Output the (X, Y) coordinate of the center of the cell containing the given text.  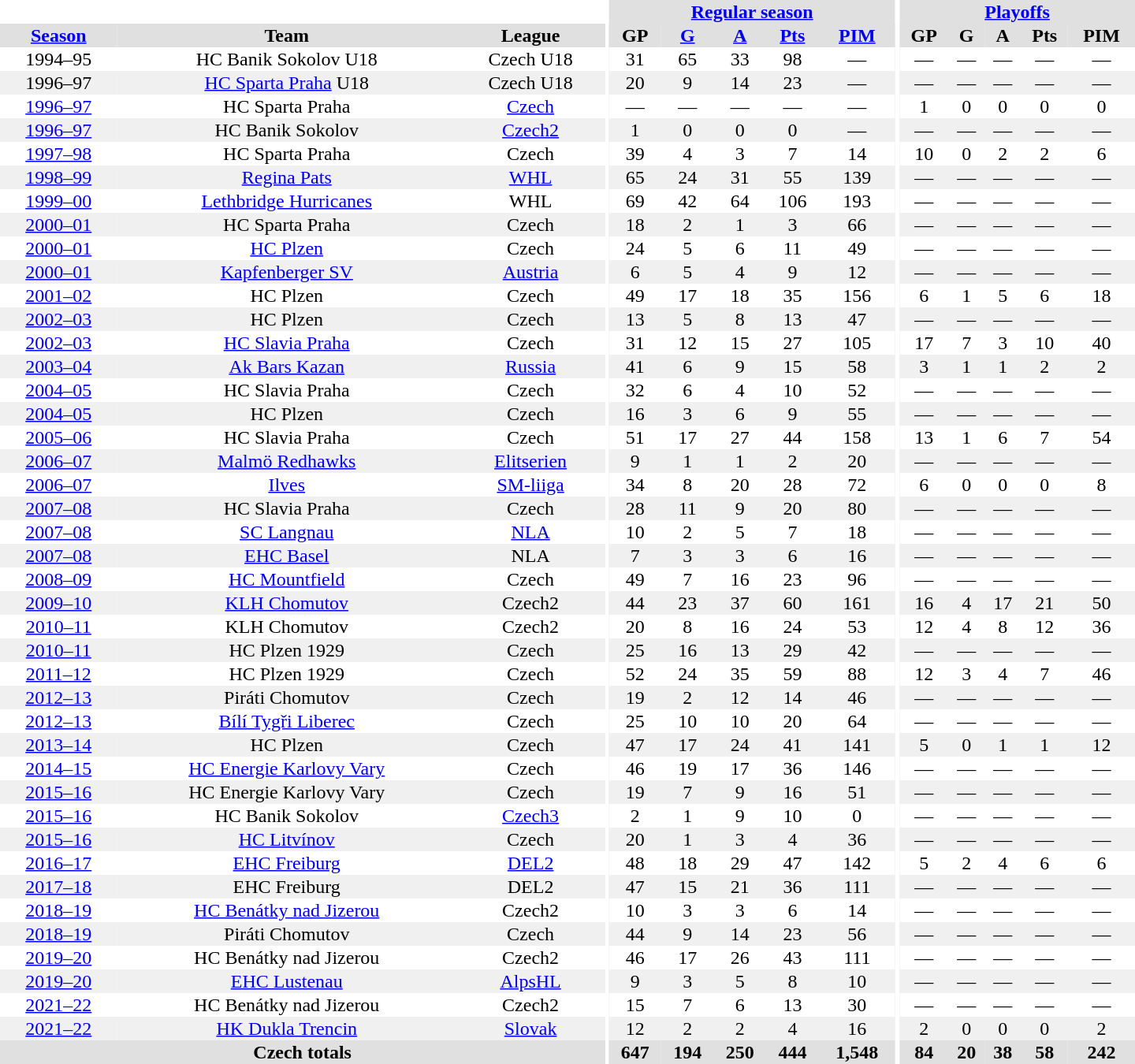
26 (741, 958)
647 (635, 1052)
1999–00 (58, 201)
193 (858, 201)
53 (858, 627)
2009–10 (58, 603)
Regular season (752, 12)
56 (858, 934)
2013–14 (58, 745)
1,548 (858, 1052)
HC Banik Sokolov U18 (287, 59)
Bílí Tygři Liberec (287, 721)
66 (858, 225)
2017–18 (58, 887)
88 (858, 674)
HC Sparta Praha U18 (287, 83)
37 (741, 603)
Czech totals (303, 1052)
69 (635, 201)
HC Litvínov (287, 839)
98 (793, 59)
1997–98 (58, 154)
105 (858, 343)
Ak Bars Kazan (287, 366)
Malmö Redhawks (287, 461)
106 (793, 201)
33 (741, 59)
1998–99 (58, 177)
HC Mountfield (287, 579)
48 (635, 863)
158 (858, 437)
Czech3 (530, 816)
139 (858, 177)
30 (858, 1005)
EHC Lustenau (287, 981)
2011–12 (58, 674)
43 (793, 958)
194 (687, 1052)
72 (858, 485)
2005–06 (58, 437)
SM-liiga (530, 485)
2001–02 (58, 296)
161 (858, 603)
141 (858, 745)
2014–15 (58, 768)
2008–09 (58, 579)
444 (793, 1052)
80 (858, 508)
League (530, 35)
146 (858, 768)
59 (793, 674)
Season (58, 35)
Ilves (287, 485)
54 (1102, 437)
Regina Pats (287, 177)
2016–17 (58, 863)
EHC Basel (287, 556)
38 (1003, 1052)
2003–04 (58, 366)
Playoffs (1017, 12)
60 (793, 603)
Austria (530, 272)
142 (858, 863)
84 (924, 1052)
Elitserien (530, 461)
1994–95 (58, 59)
Slovak (530, 1029)
96 (858, 579)
50 (1102, 603)
34 (635, 485)
32 (635, 390)
SC Langnau (287, 532)
39 (635, 154)
HK Dukla Trencin (287, 1029)
242 (1102, 1052)
250 (741, 1052)
AlpsHL (530, 981)
Lethbridge Hurricanes (287, 201)
40 (1102, 343)
Russia (530, 366)
Team (287, 35)
156 (858, 296)
Kapfenberger SV (287, 272)
